Determine the (x, y) coordinate at the center of the cell enclosing the given text.  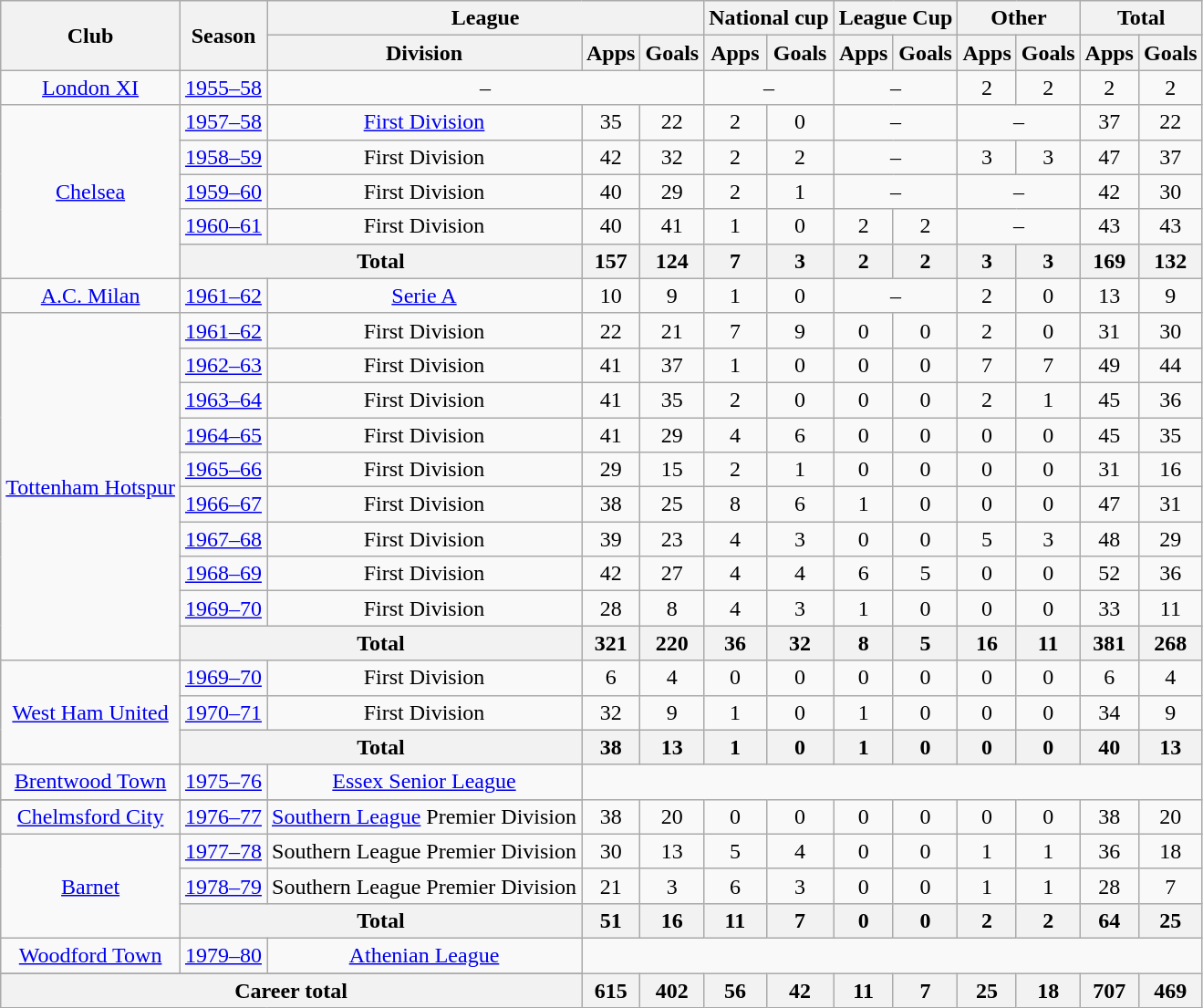
124 (672, 261)
1958–59 (223, 157)
1975–76 (223, 782)
Serie A (423, 296)
707 (1109, 990)
League (485, 18)
1979–80 (223, 955)
39 (611, 539)
27 (672, 574)
Brentwood Town (91, 782)
National cup (769, 18)
Other (1019, 18)
402 (672, 990)
1966–67 (223, 504)
1978–79 (223, 886)
48 (1109, 539)
1955–58 (223, 88)
51 (611, 920)
1957–58 (223, 122)
23 (672, 539)
615 (611, 990)
321 (611, 643)
London XI (91, 88)
1968–69 (223, 574)
1967–68 (223, 539)
49 (1109, 365)
West Ham United (91, 712)
1960–61 (223, 226)
Essex Senior League (423, 782)
1977–78 (223, 851)
220 (672, 643)
Division (423, 53)
169 (1109, 261)
1976–77 (223, 816)
10 (611, 296)
Athenian League (423, 955)
469 (1170, 990)
33 (1109, 608)
1963–64 (223, 400)
1964–65 (223, 435)
Barnet (91, 886)
1970–71 (223, 712)
52 (1109, 574)
1962–63 (223, 365)
44 (1170, 365)
Season (223, 36)
Club (91, 36)
15 (672, 470)
1959–60 (223, 192)
A.C. Milan (91, 296)
268 (1170, 643)
64 (1109, 920)
56 (735, 990)
34 (1109, 712)
132 (1170, 261)
1965–66 (223, 470)
157 (611, 261)
381 (1109, 643)
Tottenham Hotspur (91, 487)
Woodford Town (91, 955)
Chelmsford City (91, 816)
Career total (292, 990)
Chelsea (91, 192)
League Cup (896, 18)
